Return the (x, y) coordinate for the center point of the cell that contains the specified text.  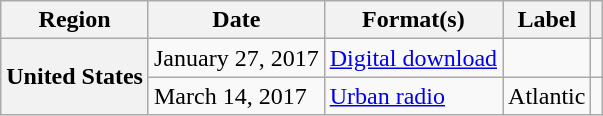
Date (236, 20)
January 27, 2017 (236, 58)
Urban radio (413, 96)
March 14, 2017 (236, 96)
United States (75, 77)
Label (547, 20)
Region (75, 20)
Format(s) (413, 20)
Digital download (413, 58)
Atlantic (547, 96)
